Output the [X, Y] coordinate of the center of the cell containing the given text.  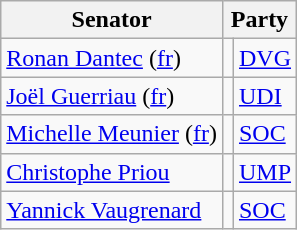
DVG [264, 58]
Joël Guerriau (fr) [112, 96]
Christophe Priou [112, 172]
Senator [112, 20]
Michelle Meunier (fr) [112, 134]
Party [259, 20]
UMP [264, 172]
Yannick Vaugrenard [112, 210]
Ronan Dantec (fr) [112, 58]
UDI [264, 96]
